Pinpoint the cell where the given text exists, returning its [x, y] midpoint coordinate. 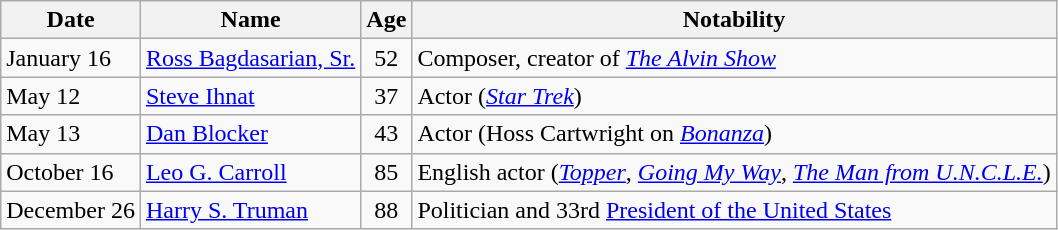
Politician and 33rd President of the United States [734, 210]
37 [386, 96]
Dan Blocker [250, 134]
Actor (Star Trek) [734, 96]
Harry S. Truman [250, 210]
43 [386, 134]
May 12 [71, 96]
Leo G. Carroll [250, 172]
88 [386, 210]
Ross Bagdasarian, Sr. [250, 58]
Composer, creator of The Alvin Show [734, 58]
52 [386, 58]
October 16 [71, 172]
Actor (Hoss Cartwright on Bonanza) [734, 134]
May 13 [71, 134]
Name [250, 20]
Steve Ihnat [250, 96]
Age [386, 20]
English actor (Topper, Going My Way, The Man from U.N.C.L.E.) [734, 172]
Notability [734, 20]
Date [71, 20]
85 [386, 172]
December 26 [71, 210]
January 16 [71, 58]
